For the text-containing cell, return its midpoint in [X, Y] coordinate format. 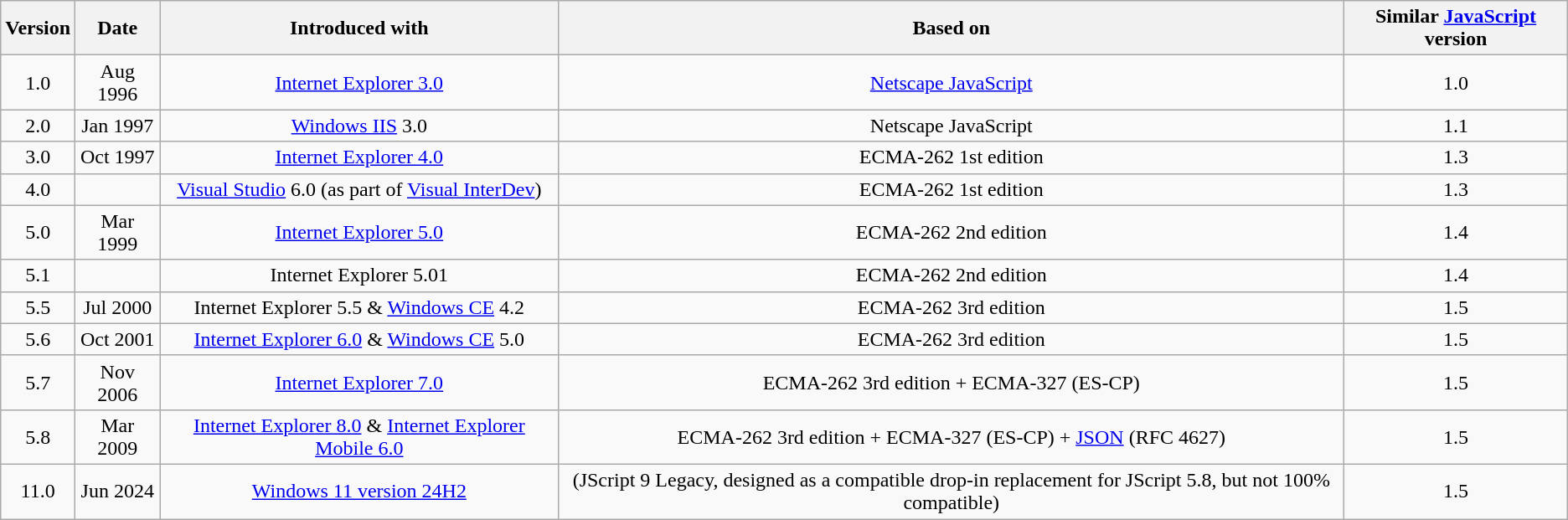
5.8 [39, 437]
Internet Explorer 5.01 [359, 275]
Internet Explorer 3.0 [359, 82]
Visual Studio 6.0 (as part of Visual InterDev) [359, 189]
5.6 [39, 339]
Jan 1997 [117, 126]
4.0 [39, 189]
Windows IIS 3.0 [359, 126]
Date [117, 28]
11.0 [39, 491]
2.0 [39, 126]
Internet Explorer 7.0 [359, 382]
Jun 2024 [117, 491]
5.5 [39, 307]
Windows 11 version 24H2 [359, 491]
Aug 1996 [117, 82]
Based on [952, 28]
Mar 1999 [117, 233]
Internet Explorer 5.0 [359, 233]
ECMA-262 3rd edition + ECMA-327 (ES-CP) + JSON (RFC 4627) [952, 437]
Oct 1997 [117, 157]
Nov 2006 [117, 382]
Similar JavaScript version [1456, 28]
1.1 [1456, 126]
Jul 2000 [117, 307]
3.0 [39, 157]
5.0 [39, 233]
5.1 [39, 275]
Internet Explorer 6.0 & Windows CE 5.0 [359, 339]
Mar 2009 [117, 437]
Version [39, 28]
ECMA-262 3rd edition + ECMA-327 (ES-CP) [952, 382]
Internet Explorer 8.0 & Internet Explorer Mobile 6.0 [359, 437]
Internet Explorer 5.5 & Windows CE 4.2 [359, 307]
Internet Explorer 4.0 [359, 157]
(JScript 9 Legacy, designed as a compatible drop-in replacement for JScript 5.8, but not 100% compatible) [952, 491]
Introduced with [359, 28]
Oct 2001 [117, 339]
5.7 [39, 382]
